Detect which cell encompasses the target text, then output its (X, Y) center coordinate. 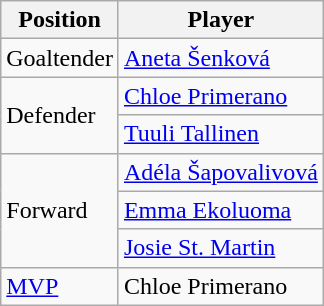
Position (60, 20)
Defender (60, 115)
Player (220, 20)
Aneta Šenková (220, 58)
Goaltender (60, 58)
Adéla Šapovalivová (220, 172)
Emma Ekoluoma (220, 210)
Forward (60, 210)
MVP (60, 286)
Tuuli Tallinen (220, 134)
Josie St. Martin (220, 248)
